Capture the cell that displays the provided text and extract its [x, y] central coordinate. 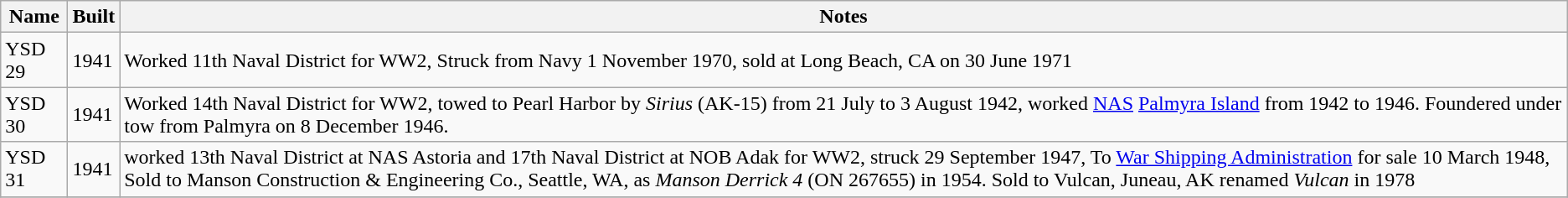
Name [34, 17]
Built [94, 17]
YSD 30 [34, 114]
YSD 31 [34, 169]
Worked 11th Naval District for WW2, Struck from Navy 1 November 1970, sold at Long Beach, CA on 30 June 1971 [844, 60]
YSD 29 [34, 60]
Notes [844, 17]
